Determine the (x, y) coordinate at the center of the cell enclosing the given text.  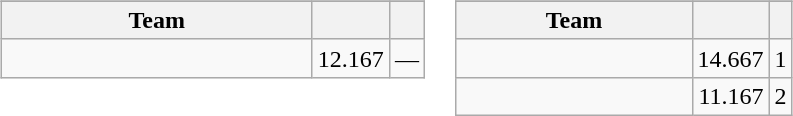
11.167 (730, 96)
12.167 (350, 58)
14.667 (730, 58)
1 (780, 58)
2 (780, 96)
— (406, 58)
